Return (x, y) of the center of cell containing provided text 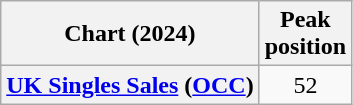
Chart (2024) (130, 34)
Peakposition (305, 34)
52 (305, 85)
UK Singles Sales (OCC) (130, 85)
